Identify which cell holds the provided text, then report its [X, Y] central coordinate. 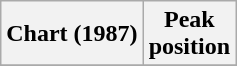
Peakposition [189, 34]
Chart (1987) [72, 34]
